Pinpoint the cell where the given text exists, returning its (x, y) midpoint coordinate. 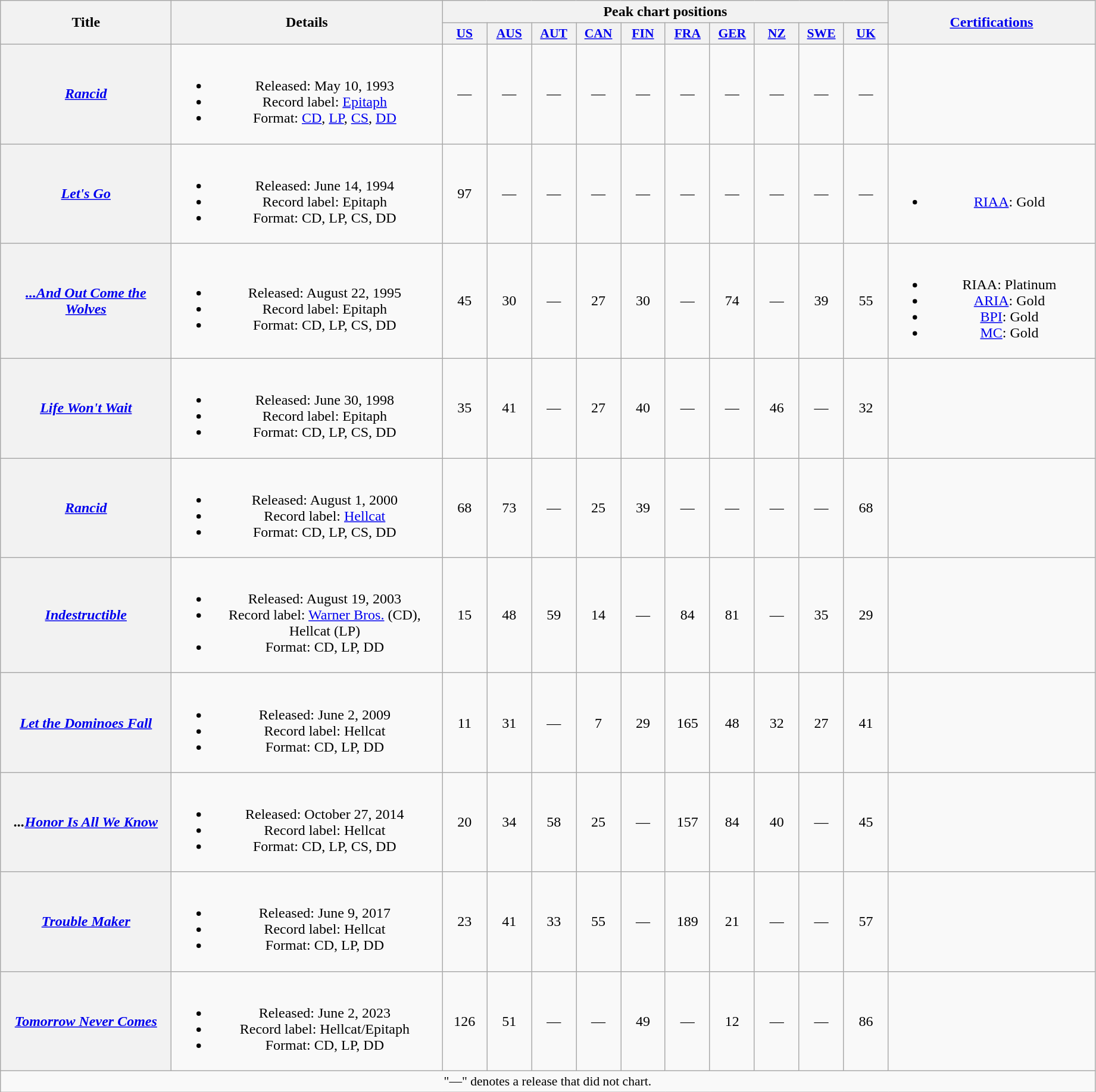
UK (866, 34)
RIAA: Gold (992, 194)
Indestructible (86, 615)
97 (464, 194)
21 (732, 921)
Peak chart positions (666, 12)
165 (687, 722)
7 (599, 722)
20 (464, 822)
11 (464, 722)
Released: June 14, 1994Record label: EpitaphFormat: CD, LP, CS, DD (307, 194)
RIAA: PlatinumARIA: GoldBPI: GoldMC: Gold (992, 301)
81 (732, 615)
Trouble Maker (86, 921)
12 (732, 1021)
126 (464, 1021)
CAN (599, 34)
51 (510, 1021)
23 (464, 921)
Released: August 19, 2003Record label: Warner Bros. (CD), Hellcat (LP)Format: CD, LP, DD (307, 615)
157 (687, 822)
14 (599, 615)
SWE (822, 34)
AUS (510, 34)
74 (732, 301)
57 (866, 921)
NZ (776, 34)
86 (866, 1021)
Tomorrow Never Comes (86, 1021)
Life Won't Wait (86, 408)
AUT (554, 34)
...And Out Come the Wolves (86, 301)
Released: June 9, 2017Record label: HellcatFormat: CD, LP, DD (307, 921)
31 (510, 722)
Released: May 10, 1993Record label: EpitaphFormat: CD, LP, CS, DD (307, 94)
...Honor Is All We Know (86, 822)
"—" denotes a release that did not chart. (548, 1081)
189 (687, 921)
73 (510, 508)
FIN (643, 34)
Released: June 30, 1998Record label: EpitaphFormat: CD, LP, CS, DD (307, 408)
Certifications (992, 23)
US (464, 34)
Released: August 1, 2000Record label: HellcatFormat: CD, LP, CS, DD (307, 508)
Released: June 2, 2009Record label: HellcatFormat: CD, LP, DD (307, 722)
GER (732, 34)
Released: October 27, 2014Record label: HellcatFormat: CD, LP, CS, DD (307, 822)
FRA (687, 34)
58 (554, 822)
Details (307, 23)
46 (776, 408)
Released: June 2, 2023Record label: Hellcat/EpitaphFormat: CD, LP, DD (307, 1021)
49 (643, 1021)
33 (554, 921)
59 (554, 615)
Let the Dominoes Fall (86, 722)
Title (86, 23)
34 (510, 822)
15 (464, 615)
Let's Go (86, 194)
Released: August 22, 1995Record label: EpitaphFormat: CD, LP, CS, DD (307, 301)
